Extract the [X, Y] coordinate from the center of the cell holding the provided text.  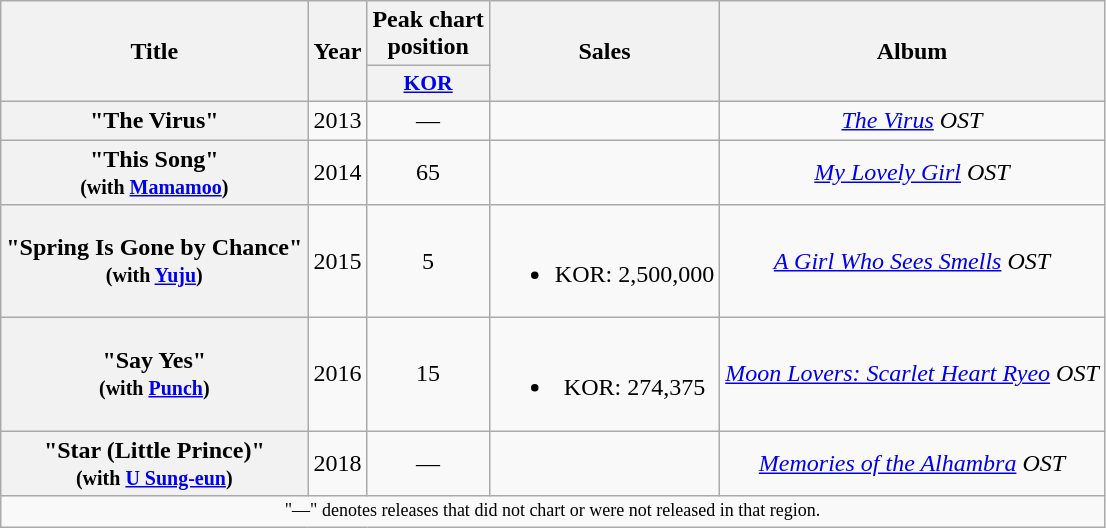
Memories of the Alhambra OST [912, 464]
My Lovely Girl OST [912, 172]
Album [912, 52]
KOR [428, 84]
A Girl Who Sees Smells OST [912, 262]
5 [428, 262]
"This Song"(with Mamamoo) [154, 172]
Moon Lovers: Scarlet Heart Ryeo OST [912, 374]
KOR: 2,500,000 [604, 262]
2018 [338, 464]
"Star (Little Prince)"(with U Sung-eun) [154, 464]
Year [338, 52]
2013 [338, 120]
KOR: 274,375 [604, 374]
"Say Yes"(with Punch) [154, 374]
The Virus OST [912, 120]
15 [428, 374]
"—" denotes releases that did not chart or were not released in that region. [553, 512]
65 [428, 172]
"The Virus" [154, 120]
2014 [338, 172]
Title [154, 52]
2015 [338, 262]
Peak chartposition [428, 34]
"Spring Is Gone by Chance"(with Yuju) [154, 262]
Sales [604, 52]
2016 [338, 374]
